Locate the cell with the specified text and output its [X, Y] center coordinate. 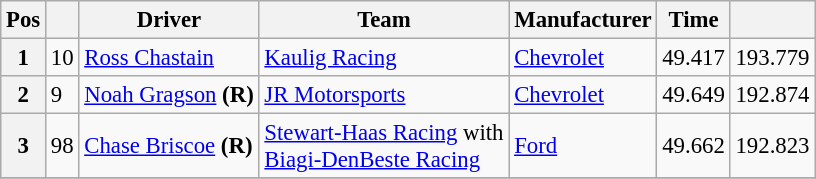
Team [384, 20]
Chase Briscoe (R) [169, 146]
2 [24, 95]
Pos [24, 20]
98 [62, 146]
JR Motorsports [384, 95]
49.649 [694, 95]
192.874 [772, 95]
Driver [169, 20]
10 [62, 58]
Manufacturer [583, 20]
49.417 [694, 58]
9 [62, 95]
49.662 [694, 146]
1 [24, 58]
Noah Gragson (R) [169, 95]
Ross Chastain [169, 58]
Stewart-Haas Racing with Biagi-DenBeste Racing [384, 146]
Ford [583, 146]
Time [694, 20]
Kaulig Racing [384, 58]
193.779 [772, 58]
192.823 [772, 146]
3 [24, 146]
